For the text-containing cell, return its midpoint in [X, Y] coordinate format. 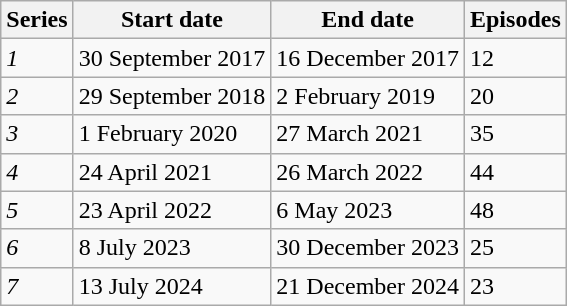
4 [37, 172]
44 [515, 172]
25 [515, 248]
16 December 2017 [368, 58]
23 April 2022 [172, 210]
26 March 2022 [368, 172]
2 [37, 96]
Start date [172, 20]
1 February 2020 [172, 134]
20 [515, 96]
5 [37, 210]
21 December 2024 [368, 286]
35 [515, 134]
13 July 2024 [172, 286]
6 May 2023 [368, 210]
8 July 2023 [172, 248]
1 [37, 58]
27 March 2021 [368, 134]
7 [37, 286]
30 December 2023 [368, 248]
48 [515, 210]
29 September 2018 [172, 96]
Episodes [515, 20]
24 April 2021 [172, 172]
23 [515, 286]
Series [37, 20]
6 [37, 248]
3 [37, 134]
End date [368, 20]
30 September 2017 [172, 58]
12 [515, 58]
2 February 2019 [368, 96]
